Determine the (x, y) coordinate at the center of the cell enclosing the given text.  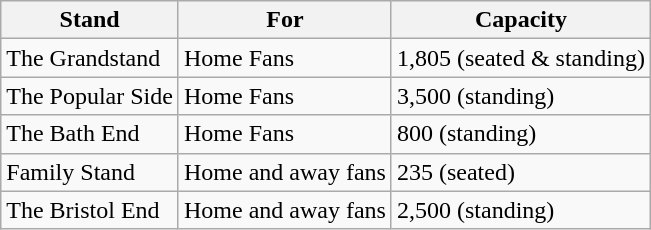
For (284, 20)
235 (seated) (520, 172)
Stand (90, 20)
The Popular Side (90, 96)
Capacity (520, 20)
The Bath End (90, 134)
The Grandstand (90, 58)
Family Stand (90, 172)
2,500 (standing) (520, 210)
1,805 (seated & standing) (520, 58)
800 (standing) (520, 134)
The Bristol End (90, 210)
3,500 (standing) (520, 96)
